Find where the given text appears and provide that cell's center as [X, Y] coordinate. 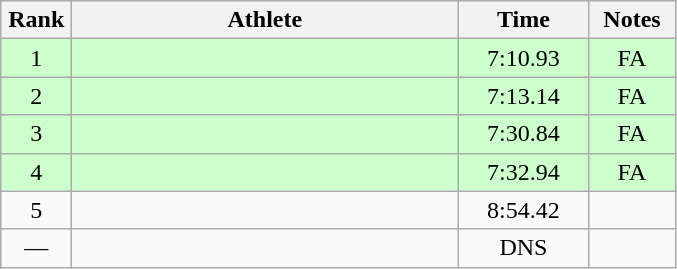
— [36, 248]
2 [36, 96]
4 [36, 172]
Time [524, 20]
7:13.14 [524, 96]
Athlete [265, 20]
7:30.84 [524, 134]
7:32.94 [524, 172]
DNS [524, 248]
Rank [36, 20]
8:54.42 [524, 210]
1 [36, 58]
5 [36, 210]
3 [36, 134]
Notes [632, 20]
7:10.93 [524, 58]
